Search for the cell housing the specified text and yield its [x, y] center coordinate. 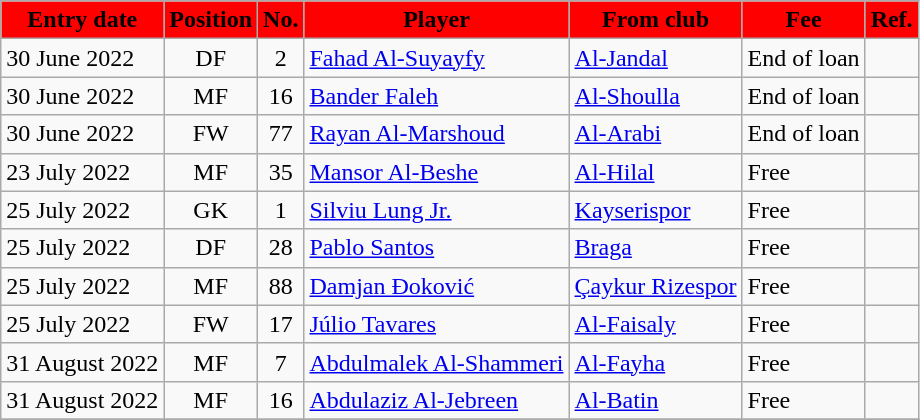
Al-Faisaly [656, 324]
Al-Arabi [656, 134]
Al-Fayha [656, 362]
1 [281, 210]
Damjan Đoković [436, 286]
Abdulmalek Al-Shammeri [436, 362]
Silviu Lung Jr. [436, 210]
Al-Jandal [656, 58]
Entry date [82, 20]
Abdulaziz Al-Jebreen [436, 400]
Fee [804, 20]
35 [281, 172]
Mansor Al-Beshe [436, 172]
Kayserispor [656, 210]
No. [281, 20]
Rayan Al-Marshoud [436, 134]
Al-Batin [656, 400]
Júlio Tavares [436, 324]
28 [281, 248]
Al-Hilal [656, 172]
Bander Faleh [436, 96]
Çaykur Rizespor [656, 286]
From club [656, 20]
77 [281, 134]
7 [281, 362]
Player [436, 20]
Ref. [892, 20]
Fahad Al-Suyayfy [436, 58]
23 July 2022 [82, 172]
88 [281, 286]
Al-Shoulla [656, 96]
GK [211, 210]
17 [281, 324]
2 [281, 58]
Braga [656, 248]
Pablo Santos [436, 248]
Position [211, 20]
